Detect which cell encompasses the target text, then output its [X, Y] center coordinate. 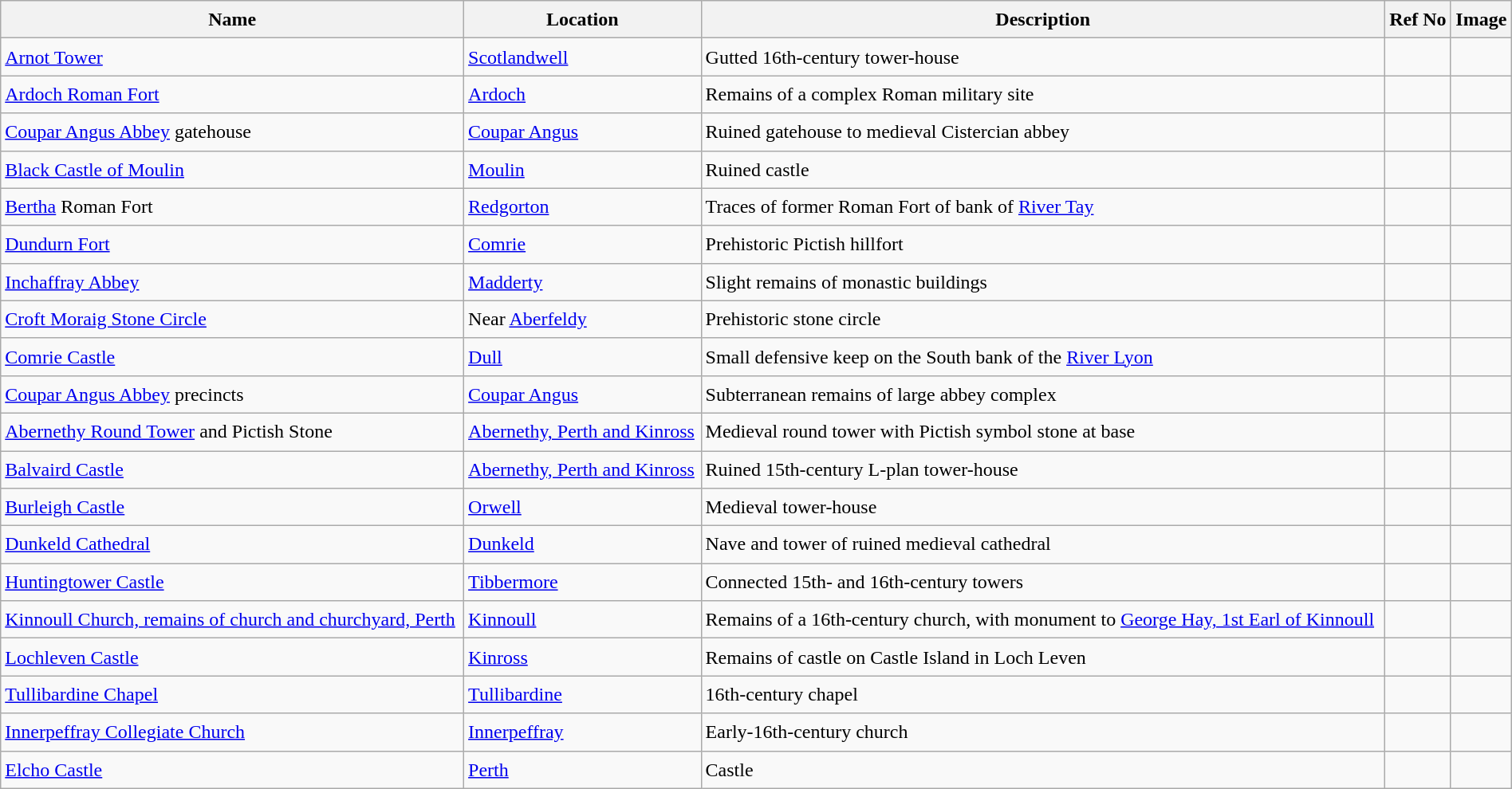
Medieval tower-house [1043, 507]
Remains of a 16th-century church, with monument to George Hay, 1st Earl of Kinnoull [1043, 620]
Remains of a complex Roman military site [1043, 94]
Burleigh Castle [233, 507]
Redgorton [582, 207]
Tibbermore [582, 582]
Slight remains of monastic buildings [1043, 282]
Inchaffray Abbey [233, 282]
Prehistoric Pictish hillfort [1043, 244]
Prehistoric stone circle [1043, 319]
Traces of former Roman Fort of bank of River Tay [1043, 207]
Ardoch Roman Fort [233, 94]
Small defensive keep on the South bank of the River Lyon [1043, 357]
Madderty [582, 282]
Scotlandwell [582, 57]
Black Castle of Moulin [233, 169]
Croft Moraig Stone Circle [233, 319]
Medieval round tower with Pictish symbol stone at base [1043, 432]
Remains of castle on Castle Island in Loch Leven [1043, 657]
Moulin [582, 169]
Coupar Angus Abbey precincts [233, 394]
Ruined 15th-century L-plan tower-house [1043, 470]
Dunkeld Cathedral [233, 545]
Ref No [1418, 19]
Bertha Roman Fort [233, 207]
Ruined gatehouse to medieval Cistercian abbey [1043, 132]
Near Aberfeldy [582, 319]
Gutted 16th-century tower-house [1043, 57]
Perth [582, 770]
Connected 15th- and 16th-century towers [1043, 582]
Tullibardine [582, 695]
Huntingtower Castle [233, 582]
Location [582, 19]
Description [1043, 19]
Tullibardine Chapel [233, 695]
Dundurn Fort [233, 244]
Kinross [582, 657]
Abernethy Round Tower and Pictish Stone [233, 432]
Comrie Castle [233, 357]
Castle [1043, 770]
Subterranean remains of large abbey complex [1043, 394]
Ruined castle [1043, 169]
Comrie [582, 244]
Innerpeffray [582, 732]
Image [1481, 19]
Coupar Angus Abbey gatehouse [233, 132]
Orwell [582, 507]
Ardoch [582, 94]
16th-century chapel [1043, 695]
Balvaird Castle [233, 470]
Nave and tower of ruined medieval cathedral [1043, 545]
Lochleven Castle [233, 657]
Arnot Tower [233, 57]
Innerpeffray Collegiate Church [233, 732]
Kinnoull [582, 620]
Kinnoull Church, remains of church and churchyard, Perth [233, 620]
Elcho Castle [233, 770]
Early-16th-century church [1043, 732]
Name [233, 19]
Dunkeld [582, 545]
Dull [582, 357]
